Scan for the cell matching the given text and deliver its (x, y) coordinate at center. 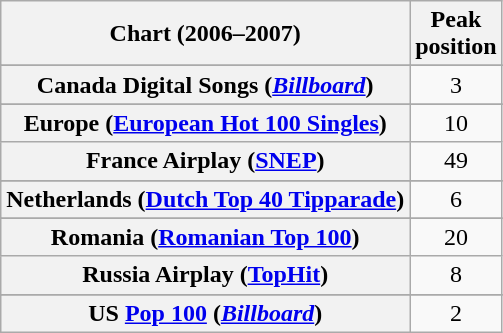
6 (456, 199)
8 (456, 275)
3 (456, 85)
Netherlands (Dutch Top 40 Tipparade) (206, 199)
10 (456, 123)
Romania (Romanian Top 100) (206, 237)
US Pop 100 (Billboard) (206, 313)
Canada Digital Songs (Billboard) (206, 85)
France Airplay (SNEP) (206, 161)
2 (456, 313)
20 (456, 237)
Russia Airplay (TopHit) (206, 275)
Chart (2006–2007) (206, 34)
Peakposition (456, 34)
Europe (European Hot 100 Singles) (206, 123)
49 (456, 161)
